Capture the cell that displays the provided text and extract its (x, y) central coordinate. 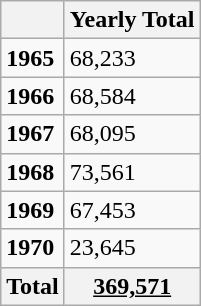
1965 (33, 58)
23,645 (132, 248)
Total (33, 286)
68,584 (132, 96)
68,095 (132, 134)
1970 (33, 248)
68,233 (132, 58)
1966 (33, 96)
1969 (33, 210)
1967 (33, 134)
1968 (33, 172)
369,571 (132, 286)
73,561 (132, 172)
Yearly Total (132, 20)
67,453 (132, 210)
